From the cell containing the given text, extract its center point as (x, y) coordinate. 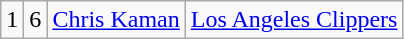
6 (36, 20)
1 (12, 20)
Chris Kaman (116, 20)
Los Angeles Clippers (294, 20)
